Determine the [x, y] coordinate at the center of the cell enclosing the given text.  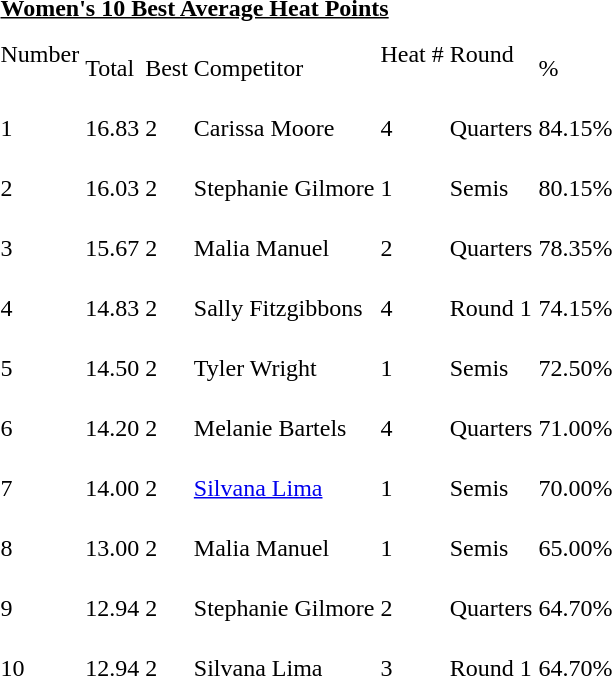
Competitor [284, 54]
Round 1 [491, 294]
13.00 [112, 534]
14.50 [112, 354]
Carissa Moore [284, 114]
Total [112, 54]
12.94 [112, 594]
14.20 [112, 414]
Melanie Bartels [284, 414]
14.00 [112, 474]
Sally Fitzgibbons [284, 294]
Silvana Lima [284, 474]
Heat # [412, 54]
16.83 [112, 114]
Tyler Wright [284, 354]
14.83 [112, 294]
16.03 [112, 174]
15.67 [112, 234]
Round [491, 54]
Best [167, 54]
